Provide the [x, y] coordinate of the cell's center where the given text is located.  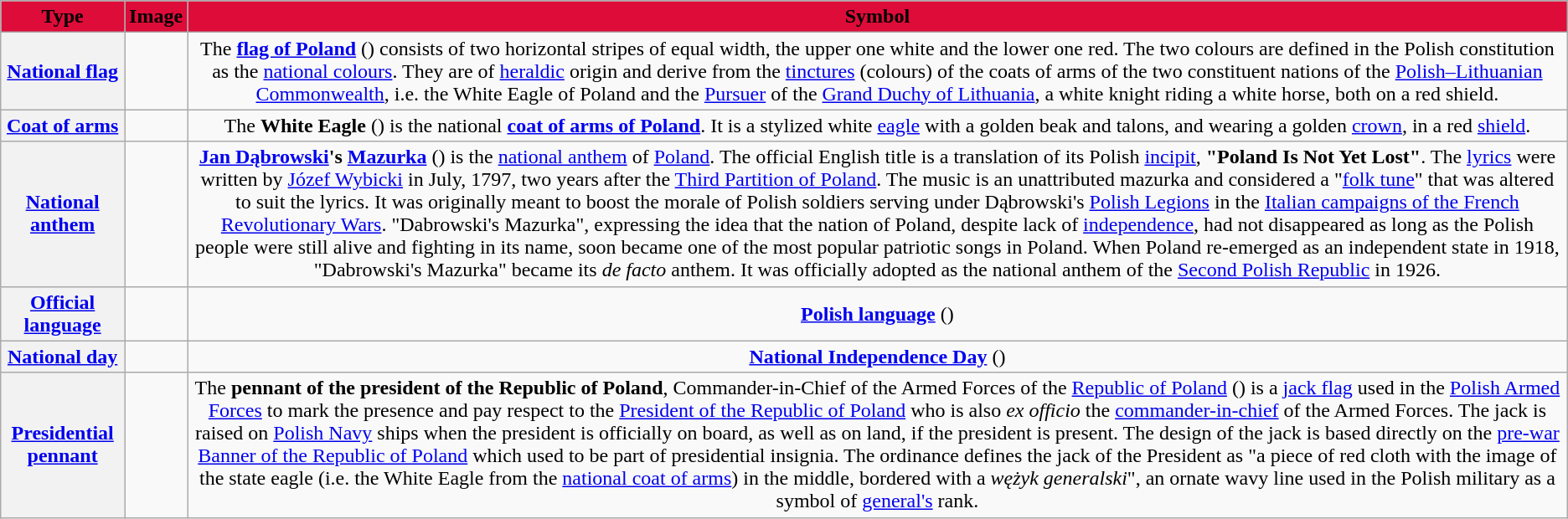
Symbol [878, 17]
Image [156, 17]
National Independence Day () [878, 357]
Polish language () [878, 313]
National anthem [63, 214]
Presidential pennant [63, 445]
National day [63, 357]
Type [63, 17]
Coat of arms [63, 126]
National flag [63, 71]
Official language [63, 313]
